Identify which cell holds the provided text, then report its (x, y) central coordinate. 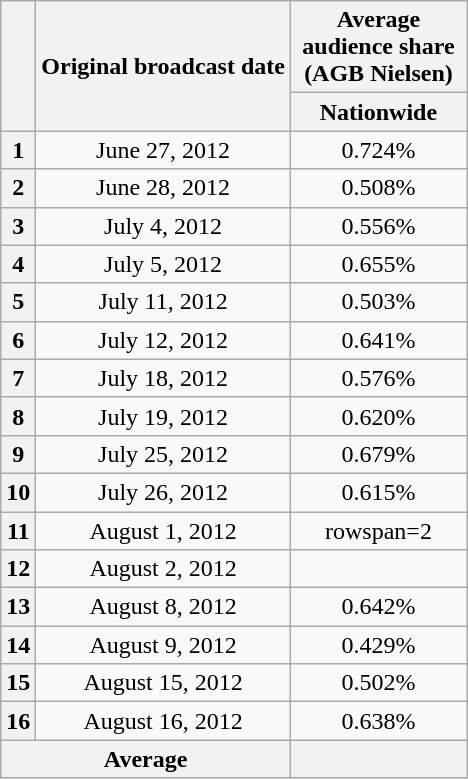
July 5, 2012 (164, 264)
June 27, 2012 (164, 150)
August 2, 2012 (164, 569)
7 (18, 378)
3 (18, 226)
June 28, 2012 (164, 188)
4 (18, 264)
0.502% (378, 683)
0.620% (378, 416)
9 (18, 454)
5 (18, 302)
8 (18, 416)
11 (18, 531)
0.508% (378, 188)
Average audience share(AGB Nielsen) (378, 47)
0.724% (378, 150)
6 (18, 340)
0.638% (378, 721)
July 11, 2012 (164, 302)
August 16, 2012 (164, 721)
0.641% (378, 340)
August 9, 2012 (164, 645)
July 25, 2012 (164, 454)
0.615% (378, 492)
12 (18, 569)
rowspan=2 (378, 531)
10 (18, 492)
Original broadcast date (164, 66)
2 (18, 188)
0.556% (378, 226)
0.576% (378, 378)
July 12, 2012 (164, 340)
August 1, 2012 (164, 531)
July 18, 2012 (164, 378)
16 (18, 721)
0.642% (378, 607)
July 26, 2012 (164, 492)
July 19, 2012 (164, 416)
0.429% (378, 645)
1 (18, 150)
0.679% (378, 454)
15 (18, 683)
Average (146, 759)
0.655% (378, 264)
Nationwide (378, 112)
13 (18, 607)
August 8, 2012 (164, 607)
August 15, 2012 (164, 683)
0.503% (378, 302)
July 4, 2012 (164, 226)
14 (18, 645)
